Output the [x, y] coordinate of the center of the cell containing the given text.  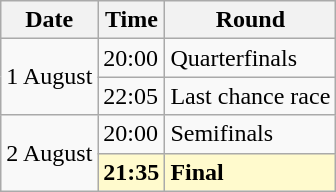
22:05 [132, 96]
21:35 [132, 172]
Quarterfinals [250, 58]
Final [250, 172]
1 August [50, 77]
Semifinals [250, 134]
Round [250, 20]
Date [50, 20]
Time [132, 20]
Last chance race [250, 96]
2 August [50, 153]
